Search for the cell housing the specified text and yield its (X, Y) center coordinate. 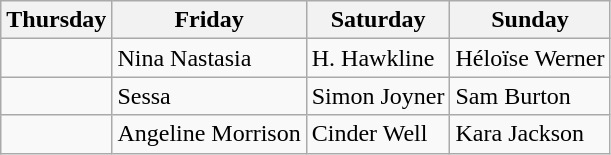
Nina Nastasia (209, 58)
Sam Burton (530, 96)
H. Hawkline (378, 58)
Simon Joyner (378, 96)
Kara Jackson (530, 134)
Friday (209, 20)
Angeline Morrison (209, 134)
Héloïse Werner (530, 58)
Saturday (378, 20)
Sessa (209, 96)
Cinder Well (378, 134)
Thursday (56, 20)
Sunday (530, 20)
